Locate the cell with the specified text and output its (x, y) center coordinate. 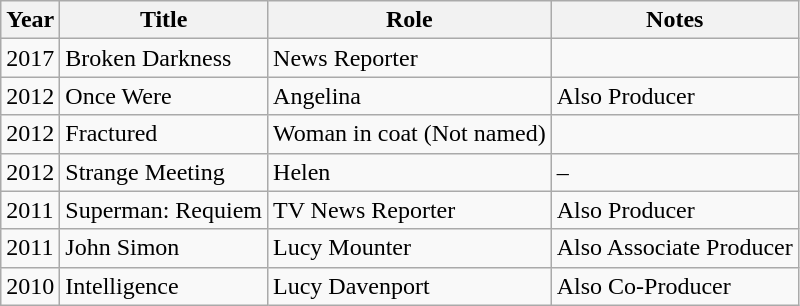
Lucy Davenport (410, 286)
News Reporter (410, 58)
– (674, 172)
2010 (30, 286)
TV News Reporter (410, 210)
Notes (674, 20)
Also Associate Producer (674, 248)
Lucy Mounter (410, 248)
Role (410, 20)
Once Were (164, 96)
2017 (30, 58)
Strange Meeting (164, 172)
Angelina (410, 96)
Helen (410, 172)
Also Co-Producer (674, 286)
Title (164, 20)
Intelligence (164, 286)
Fractured (164, 134)
Year (30, 20)
John Simon (164, 248)
Woman in coat (Not named) (410, 134)
Superman: Requiem (164, 210)
Broken Darkness (164, 58)
